Detect which cell encompasses the target text, then output its [X, Y] center coordinate. 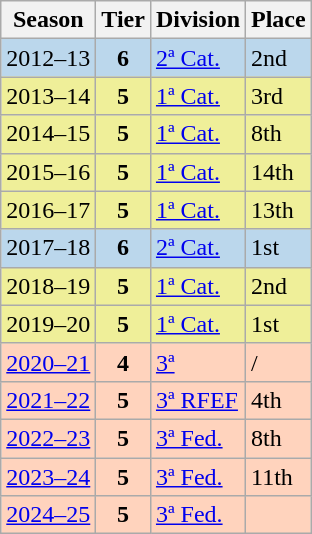
4 [124, 362]
11th [279, 477]
3ª [198, 362]
2023–24 [48, 477]
2013–14 [48, 96]
3ª RFEF [198, 400]
Season [48, 20]
2014–15 [48, 134]
13th [279, 210]
Place [279, 20]
2021–22 [48, 400]
2024–25 [48, 515]
2022–23 [48, 438]
2017–18 [48, 248]
2019–20 [48, 324]
/ [279, 362]
14th [279, 172]
2020–21 [48, 362]
4th [279, 400]
2018–19 [48, 286]
2015–16 [48, 172]
Division [198, 20]
2016–17 [48, 210]
2012–13 [48, 58]
Tier [124, 20]
3rd [279, 96]
